Return the (x, y) coordinate for the center point of the cell that contains the specified text.  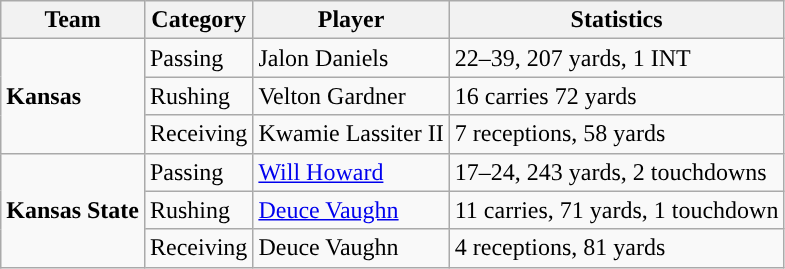
7 receptions, 58 yards (616, 134)
22–39, 207 yards, 1 INT (616, 58)
Velton Gardner (351, 96)
Kwamie Lassiter II (351, 134)
11 carries, 71 yards, 1 touchdown (616, 210)
17–24, 243 yards, 2 touchdowns (616, 172)
16 carries 72 yards (616, 96)
Category (198, 20)
Team (73, 20)
Player (351, 20)
Will Howard (351, 172)
Kansas (73, 96)
Kansas State (73, 210)
4 receptions, 81 yards (616, 248)
Jalon Daniels (351, 58)
Statistics (616, 20)
